Determine the [x, y] coordinate at the center of the cell enclosing the given text.  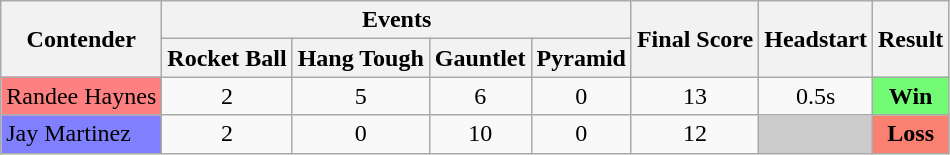
12 [694, 134]
Headstart [816, 39]
13 [694, 96]
6 [480, 96]
Rocket Ball [227, 58]
Final Score [694, 39]
Result [910, 39]
Contender [82, 39]
Events [397, 20]
Pyramid [581, 58]
Jay Martinez [82, 134]
Loss [910, 134]
Win [910, 96]
Gauntlet [480, 58]
Randee Haynes [82, 96]
5 [360, 96]
10 [480, 134]
Hang Tough [360, 58]
0.5s [816, 96]
